Output the (x, y) coordinate of the center of the cell containing the given text.  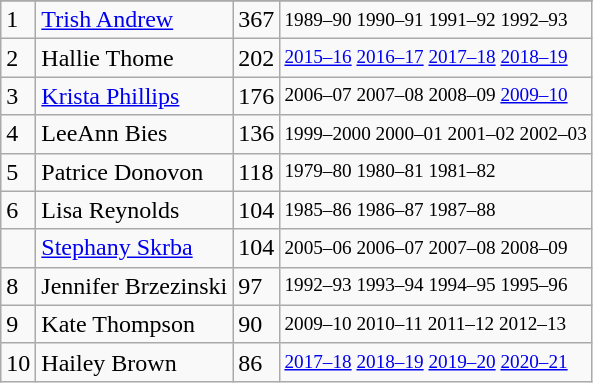
8 (18, 286)
LeeAnn Bies (134, 134)
2006–07 2007–08 2008–09 2009–10 (436, 96)
2005–06 2006–07 2007–08 2008–09 (436, 248)
2009–10 2010–11 2011–12 2012–13 (436, 324)
10 (18, 362)
5 (18, 172)
3 (18, 96)
2 (18, 58)
1992–93 1993–94 1994–95 1995–96 (436, 286)
1989–90 1990–91 1991–92 1992–93 (436, 20)
2017–18 2018–19 2019–20 2020–21 (436, 362)
9 (18, 324)
118 (256, 172)
202 (256, 58)
Hailey Brown (134, 362)
1 (18, 20)
Hallie Thome (134, 58)
97 (256, 286)
367 (256, 20)
Krista Phillips (134, 96)
4 (18, 134)
1979–80 1980–81 1981–82 (436, 172)
Stephany Skrba (134, 248)
2015–16 2016–17 2017–18 2018–19 (436, 58)
Kate Thompson (134, 324)
90 (256, 324)
Trish Andrew (134, 20)
136 (256, 134)
86 (256, 362)
176 (256, 96)
1999–2000 2000–01 2001–02 2002–03 (436, 134)
Patrice Donovon (134, 172)
6 (18, 210)
Jennifer Brzezinski (134, 286)
1985–86 1986–87 1987–88 (436, 210)
Lisa Reynolds (134, 210)
